From the cell containing the given text, extract its center point as [x, y] coordinate. 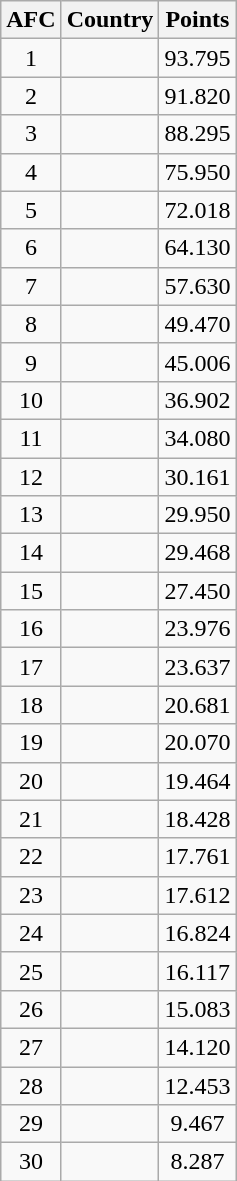
93.795 [198, 58]
21 [31, 819]
36.902 [198, 400]
14 [31, 553]
9.467 [198, 1124]
72.018 [198, 210]
57.630 [198, 286]
25 [31, 971]
64.130 [198, 248]
75.950 [198, 172]
88.295 [198, 134]
49.470 [198, 324]
20.681 [198, 705]
4 [31, 172]
16.824 [198, 933]
Points [198, 20]
45.006 [198, 362]
2 [31, 96]
12.453 [198, 1085]
26 [31, 1009]
11 [31, 438]
AFC [31, 20]
17.612 [198, 895]
8 [31, 324]
6 [31, 248]
9 [31, 362]
29.468 [198, 553]
15 [31, 591]
30 [31, 1162]
18.428 [198, 819]
27 [31, 1047]
Country [110, 20]
91.820 [198, 96]
29.950 [198, 515]
20.070 [198, 743]
8.287 [198, 1162]
14.120 [198, 1047]
23.976 [198, 629]
19 [31, 743]
23 [31, 895]
28 [31, 1085]
27.450 [198, 591]
15.083 [198, 1009]
7 [31, 286]
1 [31, 58]
19.464 [198, 781]
5 [31, 210]
22 [31, 857]
34.080 [198, 438]
23.637 [198, 667]
18 [31, 705]
13 [31, 515]
30.161 [198, 477]
3 [31, 134]
16 [31, 629]
16.117 [198, 971]
24 [31, 933]
17.761 [198, 857]
20 [31, 781]
29 [31, 1124]
10 [31, 400]
12 [31, 477]
17 [31, 667]
